Search for the cell housing the specified text and yield its [X, Y] center coordinate. 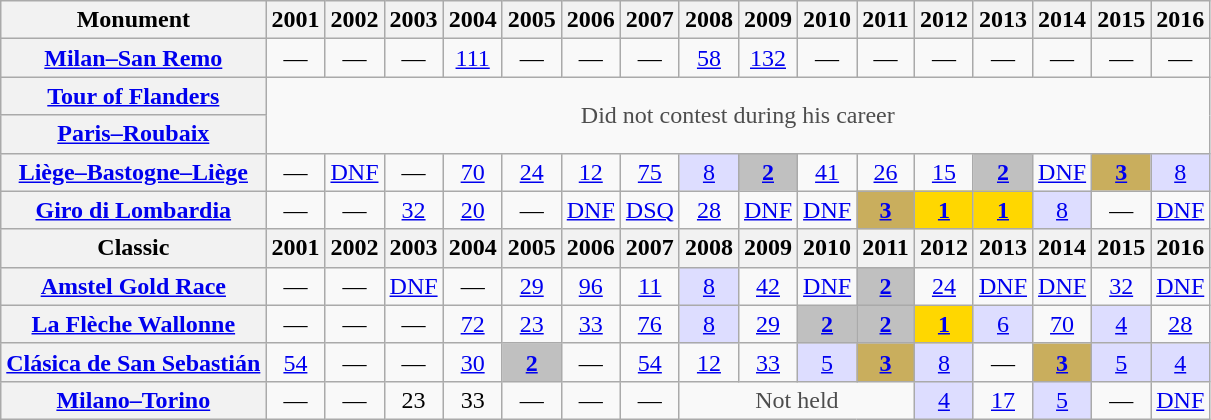
Clásica de San Sebastián [134, 362]
Amstel Gold Race [134, 286]
Monument [134, 20]
75 [650, 172]
30 [472, 362]
La Flèche Wallonne [134, 324]
6 [1002, 324]
132 [768, 58]
42 [768, 286]
Did not contest during his career [738, 115]
26 [886, 172]
DSQ [650, 210]
15 [944, 172]
41 [828, 172]
Giro di Lombardia [134, 210]
20 [472, 210]
111 [472, 58]
Tour of Flanders [134, 96]
Milan–San Remo [134, 58]
Paris–Roubaix [134, 134]
11 [650, 286]
Not held [796, 400]
Classic [134, 248]
96 [590, 286]
Liège–Bastogne–Liège [134, 172]
17 [1002, 400]
76 [650, 324]
72 [472, 324]
Milano–Torino [134, 400]
58 [708, 58]
